Locate the cell with the specified text and output its [x, y] center coordinate. 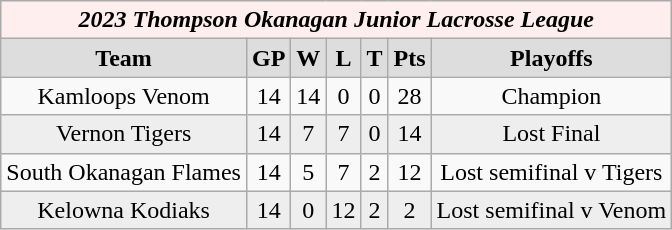
Kamloops Venom [124, 96]
Lost Final [552, 134]
Lost semifinal v Venom [552, 210]
5 [308, 172]
28 [410, 96]
Champion [552, 96]
L [344, 58]
2023 Thompson Okanagan Junior Lacrosse League [336, 20]
Pts [410, 58]
Lost semifinal v Tigers [552, 172]
Playoffs [552, 58]
GP [268, 58]
T [374, 58]
Team [124, 58]
Vernon Tigers [124, 134]
W [308, 58]
South Okanagan Flames [124, 172]
Kelowna Kodiaks [124, 210]
